From the cell containing the given text, extract its center point as [X, Y] coordinate. 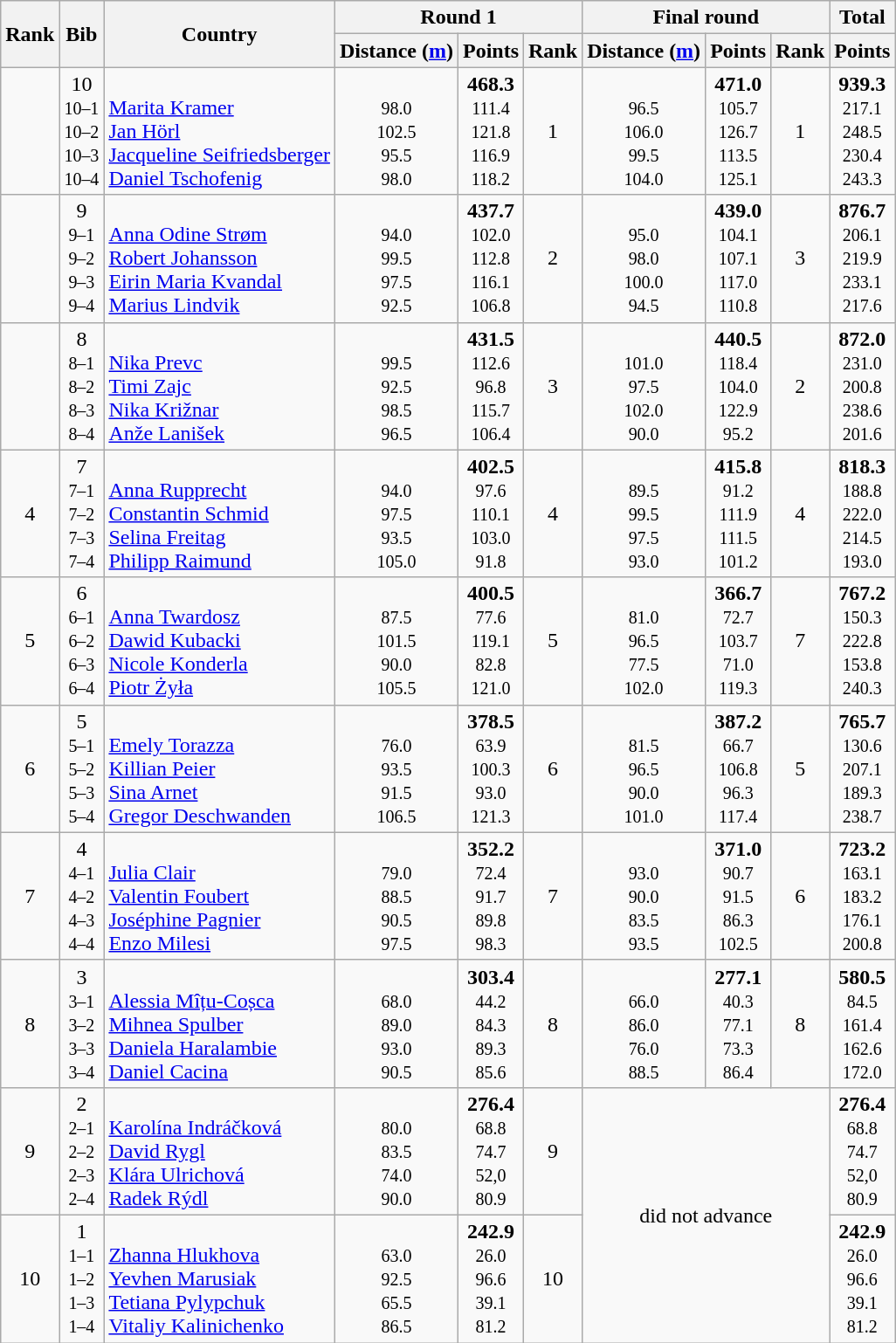
400.577.6119.182.8121.0 [491, 641]
95.098.0100.094.5 [644, 258]
7 7–17–27–37–4 [82, 513]
98.0102.595.598.0 [396, 131]
277.140.377.173.386.4 [739, 1023]
471.0105.7126.7113.5125.1 [739, 131]
402.597.6110.1103.091.8 [491, 513]
76.093.591.5106.5 [396, 768]
Country [220, 34]
Karolína IndráčkováDavid RyglKlára UlrichováRadek Rýdl [220, 1151]
Anna TwardoszDawid KubackiNicole KonderlaPiotr Żyła [220, 641]
431.5112.696.8115.7106.4 [491, 386]
439.0104.1107.1117.0110.8 [739, 258]
8 8–18–28–38–4 [82, 386]
Emely TorazzaKillian PeierSina ArnetGregor Deschwanden [220, 768]
Zhanna HlukhovaYevhen MarusiakTetiana PylypchukVitaliy Kalinichenko [220, 1278]
723.2163.1183.2176.1200.8 [863, 896]
87.5101.590.0105.5 [396, 641]
Round 1 [458, 17]
440.5118.4104.0122.995.2 [739, 386]
89.599.597.593.0 [644, 513]
580.584.5161.4162.6172.0 [863, 1023]
Bib [82, 34]
99.592.598.596.5 [396, 386]
1 1–11–21–31–4 [82, 1278]
Alessia Mîțu-CoșcaMihnea SpulberDaniela HaralambieDaniel Cacina [220, 1023]
9 9–19–29–39–4 [82, 258]
765.7130.6207.1189.3238.7 [863, 768]
Total [863, 17]
66.086.076.088.5 [644, 1023]
468.3111.4121.8116.9118.2 [491, 131]
94.097.593.5105.0 [396, 513]
387.266.7106.896.3117.4 [739, 768]
939.3217.1248.5230.4243.3 [863, 131]
96.5106.099.5104.0 [644, 131]
Nika PrevcTimi ZajcNika KrižnarAnže Lanišek [220, 386]
3 3–13–23–33–4 [82, 1023]
378.563.9100.393.0121.3 [491, 768]
352.272.491.789.898.3 [491, 896]
767.2150.3222.8153.8240.3 [863, 641]
79.088.590.597.5 [396, 896]
4 4–14–24–34–4 [82, 896]
81.096.577.5102.0 [644, 641]
10 10–110–210–310–4 [82, 131]
93.090.083.593.5 [644, 896]
Anna Odine StrømRobert JohanssonEirin Maria KvandalMarius Lindvik [220, 258]
did not advance [706, 1215]
Final round [706, 17]
81.596.590.0101.0 [644, 768]
80.083.574.090.0 [396, 1151]
371.090.791.586.3102.5 [739, 896]
872.0231.0200.8238.6201.6 [863, 386]
303.444.284.389.385.6 [491, 1023]
366.772.7103.771.0119.3 [739, 641]
101.097.5102.090.0 [644, 386]
415.891.2111.9111.5101.2 [739, 513]
Julia ClairValentin FoubertJoséphine PagnierEnzo Milesi [220, 896]
94.099.597.592.5 [396, 258]
876.7206.1219.9233.1217.6 [863, 258]
2 2–12–22–32–4 [82, 1151]
6 6–16–26–36–4 [82, 641]
5 5–15–25–35–4 [82, 768]
63.092.565.586.5 [396, 1278]
Anna RupprechtConstantin SchmidSelina FreitagPhilipp Raimund [220, 513]
Marita KramerJan HörlJacqueline SeifriedsbergerDaniel Tschofenig [220, 131]
437.7102.0112.8116.1106.8 [491, 258]
818.3188.8222.0214.5193.0 [863, 513]
68.089.093.090.5 [396, 1023]
